Capture the cell that displays the provided text and extract its [X, Y] central coordinate. 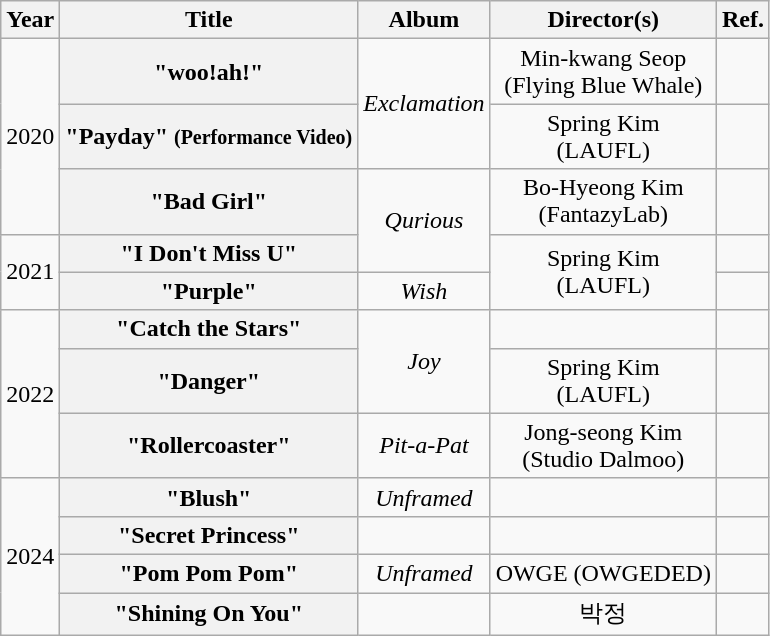
"Catch the Stars" [209, 329]
"Payday" (Performance Video) [209, 136]
Ref. [742, 20]
OWGE (OWGEDED) [603, 573]
"Rollercoaster" [209, 446]
2020 [30, 136]
"Secret Princess" [209, 535]
Title [209, 20]
2024 [30, 556]
Min-kwang Seop(Flying Blue Whale) [603, 72]
"Bad Girl" [209, 202]
"I Don't Miss U" [209, 253]
Bo-Hyeong Kim(FantazyLab) [603, 202]
박정 [603, 614]
2021 [30, 272]
Director(s) [603, 20]
Album [424, 20]
Exclamation [424, 104]
Year [30, 20]
Jong-seong Kim(Studio Dalmoo) [603, 446]
Pit-a-Pat [424, 446]
"woo!ah!" [209, 72]
"Shining On You" [209, 614]
"Purple" [209, 291]
Wish [424, 291]
2022 [30, 394]
"Blush" [209, 497]
"Danger" [209, 380]
"Pom Pom Pom" [209, 573]
Qurious [424, 220]
Joy [424, 362]
